Capture the cell that displays the provided text and extract its (X, Y) central coordinate. 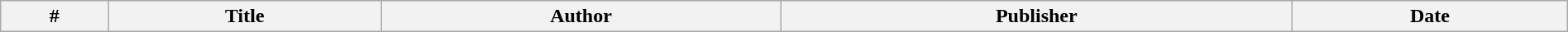
Date (1431, 16)
Author (581, 16)
# (55, 16)
Publisher (1036, 16)
Title (245, 16)
